From the cell containing the given text, extract its center point as [x, y] coordinate. 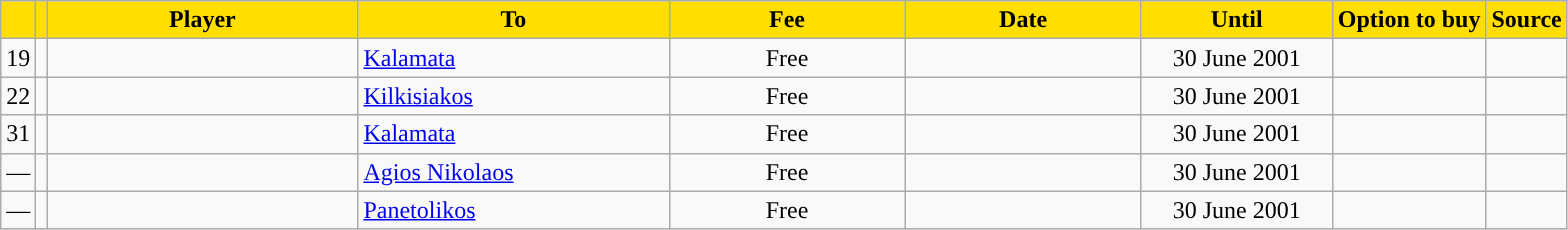
19 [18, 58]
Date [1023, 20]
22 [18, 96]
To [514, 20]
Option to buy [1409, 20]
Kilkisiakos [514, 96]
Panetolikos [514, 210]
Source [1526, 20]
Agios Nikolaos [514, 172]
Player [202, 20]
31 [18, 134]
Until [1236, 20]
Fee [787, 20]
